Detect which cell encompasses the target text, then output its (x, y) center coordinate. 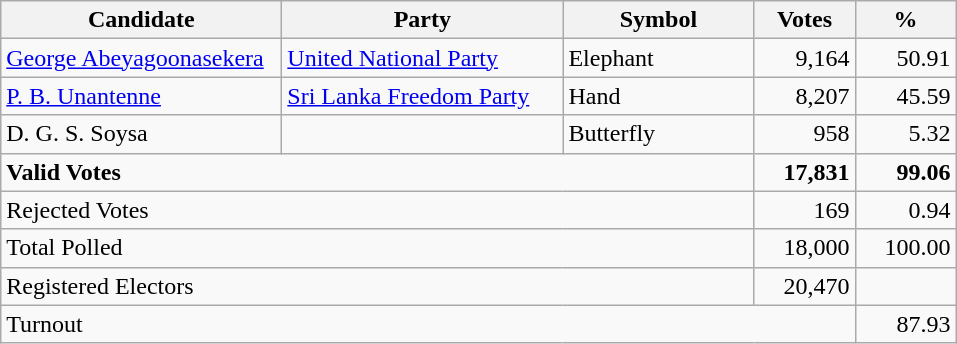
50.91 (906, 58)
P. B. Unantenne (142, 96)
18,000 (804, 248)
Party (422, 20)
169 (804, 210)
20,470 (804, 286)
Symbol (658, 20)
Butterfly (658, 134)
Sri Lanka Freedom Party (422, 96)
United National Party (422, 58)
Turnout (428, 324)
Votes (804, 20)
Hand (658, 96)
0.94 (906, 210)
Valid Votes (378, 172)
Total Polled (378, 248)
100.00 (906, 248)
5.32 (906, 134)
958 (804, 134)
Registered Electors (378, 286)
Candidate (142, 20)
George Abeyagoonasekera (142, 58)
9,164 (804, 58)
45.59 (906, 96)
D. G. S. Soysa (142, 134)
% (906, 20)
Elephant (658, 58)
Rejected Votes (378, 210)
99.06 (906, 172)
87.93 (906, 324)
17,831 (804, 172)
8,207 (804, 96)
